Search for the cell housing the specified text and yield its (X, Y) center coordinate. 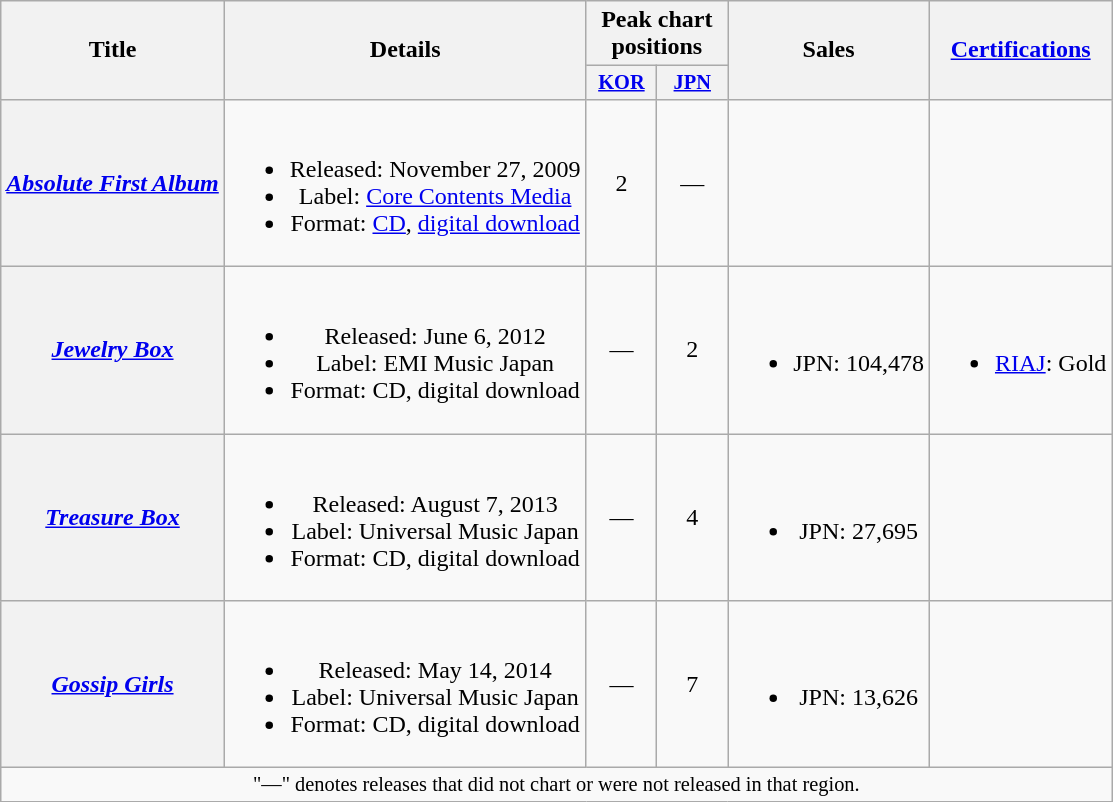
Released: June 6, 2012Label: EMI Music JapanFormat: CD, digital download (405, 350)
KOR (622, 83)
RIAJ: Gold (1020, 350)
Treasure Box (113, 518)
JPN: 13,626 (829, 684)
"—" denotes releases that did not chart or were not released in that region. (556, 785)
Absolute First Album (113, 182)
Certifications (1020, 50)
Released: November 27, 2009Label: Core Contents MediaFormat: CD, digital download (405, 182)
JPN: 104,478 (829, 350)
Released: May 14, 2014Label: Universal Music JapanFormat: CD, digital download (405, 684)
Gossip Girls (113, 684)
Jewelry Box (113, 350)
Details (405, 50)
7 (692, 684)
JPN: 27,695 (829, 518)
Peak chart positions (657, 34)
Sales (829, 50)
Released: August 7, 2013Label: Universal Music JapanFormat: CD, digital download (405, 518)
JPN (692, 83)
Title (113, 50)
4 (692, 518)
